Scan for the cell matching the given text and deliver its (X, Y) coordinate at center. 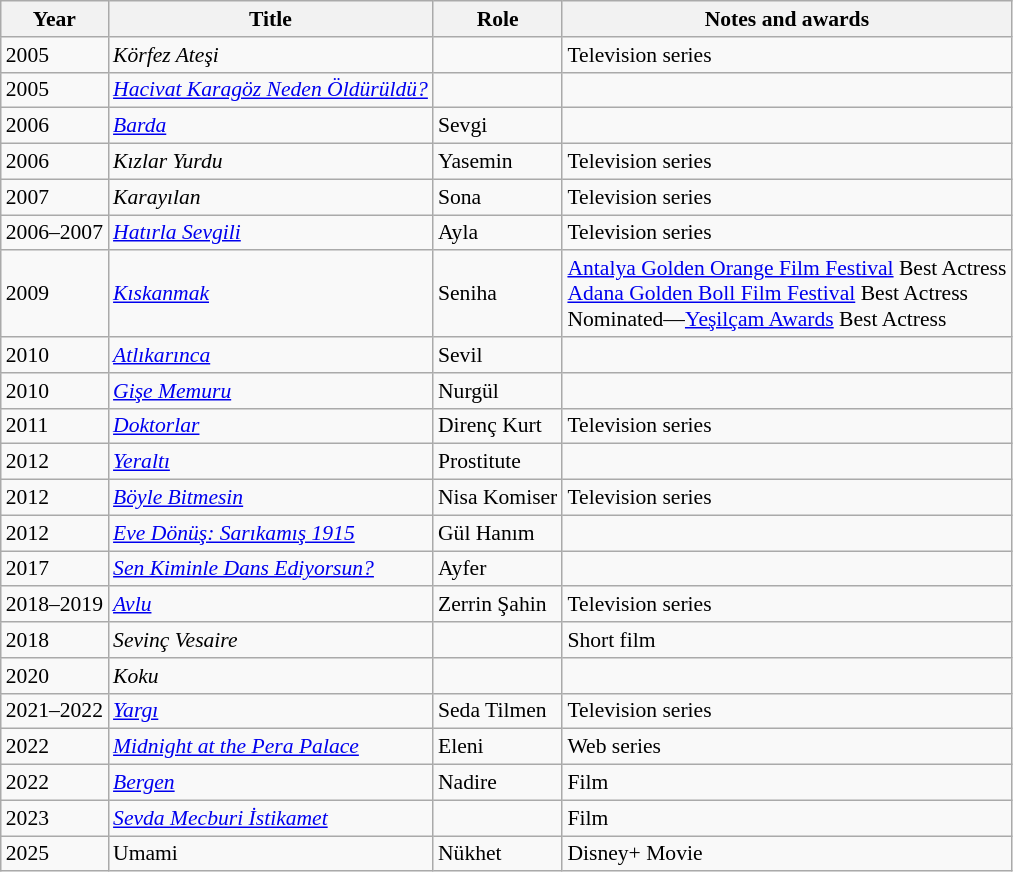
2023 (54, 818)
Disney+ Movie (786, 854)
Sevda Mecburi İstikamet (270, 818)
Atlıkarınca (270, 355)
Nükhet (498, 854)
2018 (54, 640)
Ayfer (498, 569)
Nadire (498, 783)
Short film (786, 640)
Eleni (498, 747)
Sen Kiminle Dans Ediyorsun? (270, 569)
2020 (54, 676)
2011 (54, 426)
Gişe Memuru (270, 391)
Year (54, 19)
Notes and awards (786, 19)
Antalya Golden Orange Film Festival Best Actress Adana Golden Boll Film Festival Best Actress Nominated—Yeşilçam Awards Best Actress (786, 294)
Nurgül (498, 391)
Gül Hanım (498, 533)
2009 (54, 294)
Direnç Kurt (498, 426)
Kızlar Yurdu (270, 162)
Kıskanmak (270, 294)
Sona (498, 197)
Yasemin (498, 162)
Seniha (498, 294)
2021–2022 (54, 711)
Barda (270, 126)
2006–2007 (54, 233)
Yargı (270, 711)
Umami (270, 854)
Koku (270, 676)
Doktorlar (270, 426)
Seda Tilmen (498, 711)
Web series (786, 747)
Sevinç Vesaire (270, 640)
Eve Dönüş: Sarıkamış 1915 (270, 533)
Yeraltı (270, 462)
Avlu (270, 605)
Bergen (270, 783)
Hacivat Karagöz Neden Öldürüldü? (270, 90)
Sevil (498, 355)
Karayılan (270, 197)
2007 (54, 197)
Midnight at the Pera Palace (270, 747)
Role (498, 19)
Hatırla Sevgili (270, 233)
Ayla (498, 233)
Böyle Bitmesin (270, 498)
2018–2019 (54, 605)
Title (270, 19)
2025 (54, 854)
Sevgi (498, 126)
Prostitute (498, 462)
2017 (54, 569)
Nisa Komiser (498, 498)
Körfez Ateşi (270, 55)
Zerrin Şahin (498, 605)
